Return [x, y] of the center of cell containing provided text 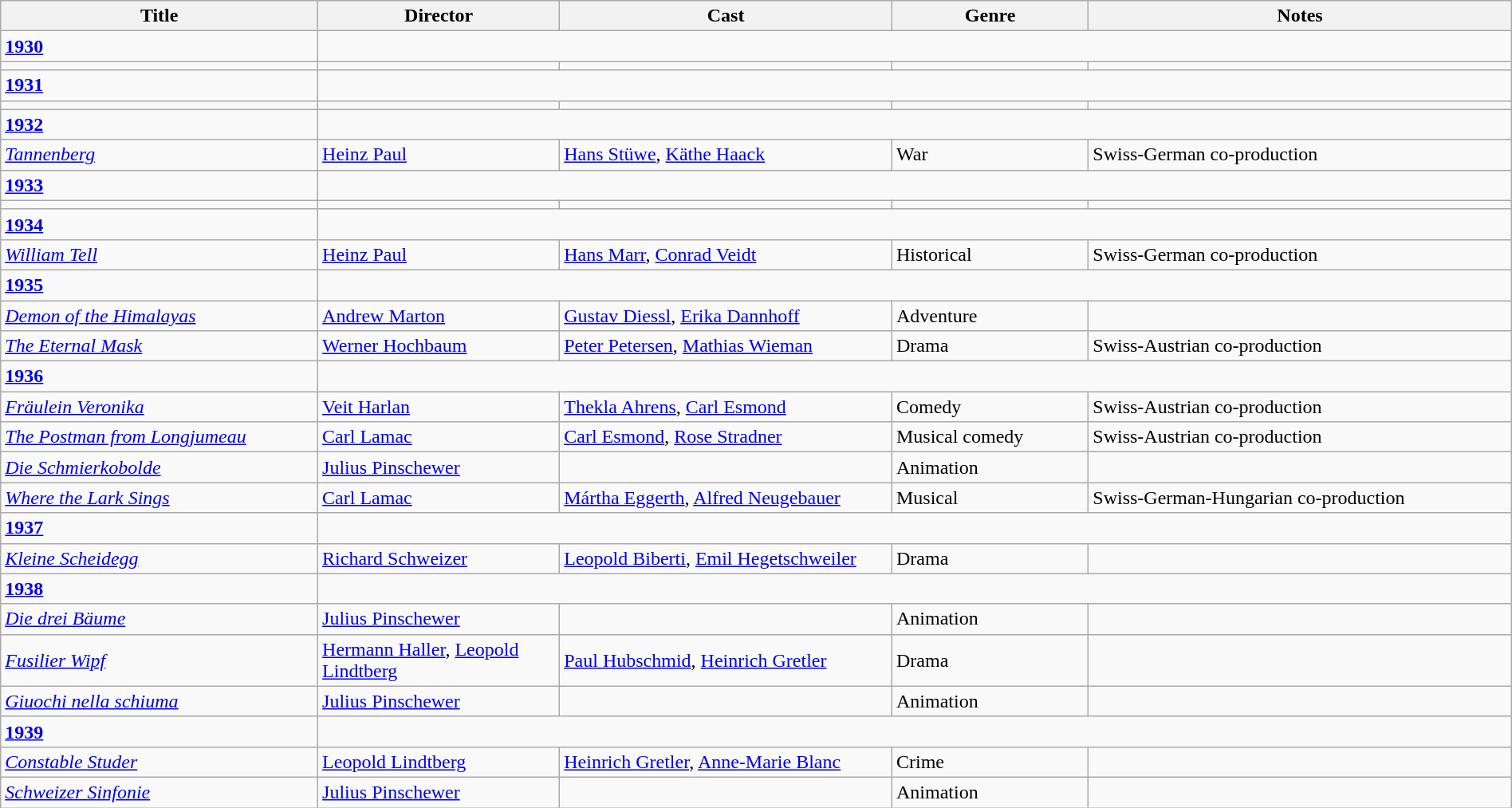
Werner Hochbaum [439, 346]
1935 [159, 285]
Musical [990, 498]
Musical comedy [990, 437]
Giuochi nella schiuma [159, 701]
Director [439, 16]
Title [159, 16]
Mártha Eggerth, Alfred Neugebauer [726, 498]
Tannenberg [159, 155]
Paul Hubschmid, Heinrich Gretler [726, 660]
Andrew Marton [439, 315]
1939 [159, 731]
1931 [159, 85]
Kleine Scheidegg [159, 558]
1937 [159, 528]
Crime [990, 762]
Constable Studer [159, 762]
1934 [159, 224]
Hans Stüwe, Käthe Haack [726, 155]
Die drei Bäume [159, 619]
Notes [1300, 16]
Adventure [990, 315]
Veit Harlan [439, 407]
Leopold Biberti, Emil Hegetschweiler [726, 558]
Hermann Haller, Leopold Lindtberg [439, 660]
1933 [159, 185]
Heinrich Gretler, Anne-Marie Blanc [726, 762]
Peter Petersen, Mathias Wieman [726, 346]
1930 [159, 46]
William Tell [159, 254]
Richard Schweizer [439, 558]
Demon of the Himalayas [159, 315]
Fräulein Veronika [159, 407]
Historical [990, 254]
Gustav Diessl, Erika Dannhoff [726, 315]
Carl Esmond, Rose Stradner [726, 437]
The Postman from Longjumeau [159, 437]
Die Schmierkobolde [159, 467]
1938 [159, 589]
Leopold Lindtberg [439, 762]
War [990, 155]
Thekla Ahrens, Carl Esmond [726, 407]
Fusilier Wipf [159, 660]
Cast [726, 16]
Comedy [990, 407]
The Eternal Mask [159, 346]
1932 [159, 124]
Genre [990, 16]
1936 [159, 376]
Hans Marr, Conrad Veidt [726, 254]
Where the Lark Sings [159, 498]
Schweizer Sinfonie [159, 792]
Swiss-German-Hungarian co-production [1300, 498]
